Return (x, y) of the center of cell containing provided text 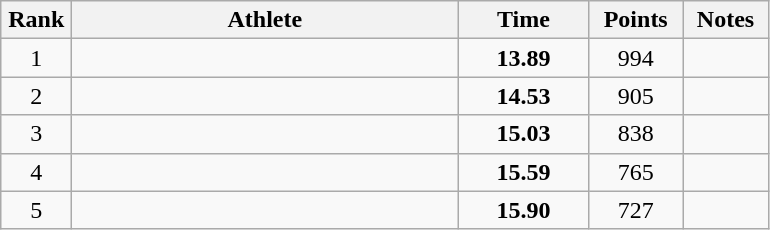
Time (524, 20)
4 (36, 172)
Rank (36, 20)
5 (36, 210)
905 (636, 96)
727 (636, 210)
838 (636, 134)
1 (36, 58)
2 (36, 96)
994 (636, 58)
15.90 (524, 210)
15.03 (524, 134)
14.53 (524, 96)
13.89 (524, 58)
Notes (725, 20)
Athlete (265, 20)
765 (636, 172)
Points (636, 20)
3 (36, 134)
15.59 (524, 172)
